From the cell containing the given text, extract its center point as [X, Y] coordinate. 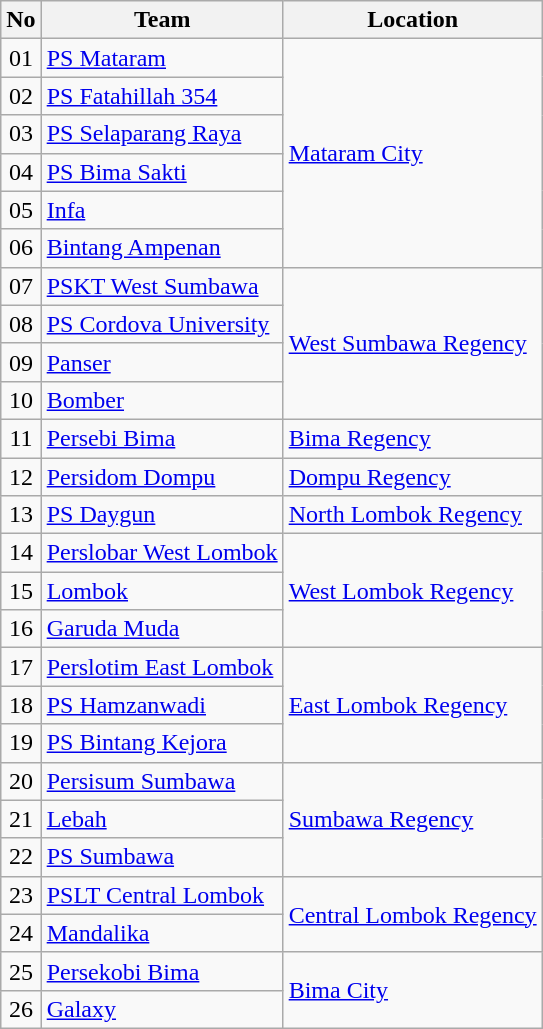
PS Daygun [162, 515]
Mandalika [162, 933]
07 [21, 286]
PSLT Central Lombok [162, 895]
Perslotim East Lombok [162, 667]
Bima Regency [412, 438]
PS Mataram [162, 58]
Mataram City [412, 153]
West Lombok Regency [412, 591]
Dompu Regency [412, 477]
PS Fatahillah 354 [162, 96]
Persebi Bima [162, 438]
West Sumbawa Regency [412, 343]
Sumbawa Regency [412, 819]
PS Hamzanwadi [162, 705]
Galaxy [162, 1009]
Persidom Dompu [162, 477]
Infa [162, 210]
23 [21, 895]
PS Bintang Kejora [162, 743]
PS Sumbawa [162, 857]
24 [21, 933]
19 [21, 743]
PS Cordova University [162, 324]
Central Lombok Regency [412, 914]
Persekobi Bima [162, 971]
18 [21, 705]
25 [21, 971]
Panser [162, 362]
06 [21, 248]
04 [21, 172]
11 [21, 438]
03 [21, 134]
Bomber [162, 400]
10 [21, 400]
20 [21, 781]
16 [21, 629]
North Lombok Regency [412, 515]
Garuda Muda [162, 629]
12 [21, 477]
PS Selaparang Raya [162, 134]
Perslobar West Lombok [162, 553]
Bintang Ampenan [162, 248]
Bima City [412, 990]
14 [21, 553]
26 [21, 1009]
02 [21, 96]
13 [21, 515]
Team [162, 20]
15 [21, 591]
Persisum Sumbawa [162, 781]
Lebah [162, 819]
17 [21, 667]
09 [21, 362]
01 [21, 58]
No [21, 20]
Location [412, 20]
East Lombok Regency [412, 705]
08 [21, 324]
Lombok [162, 591]
21 [21, 819]
PS Bima Sakti [162, 172]
PSKT West Sumbawa [162, 286]
05 [21, 210]
22 [21, 857]
